From the cell containing the given text, extract its center point as [x, y] coordinate. 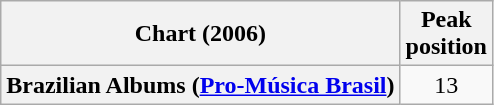
Chart (2006) [200, 34]
Brazilian Albums (Pro-Música Brasil) [200, 85]
Peak position [446, 34]
13 [446, 85]
